Find where the given text appears and provide that cell's center as [X, Y] coordinate. 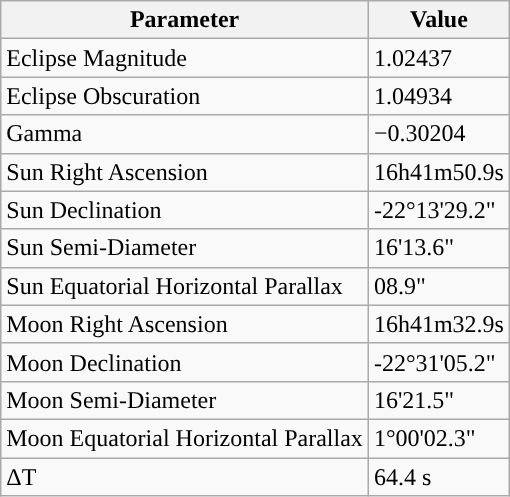
Eclipse Obscuration [185, 96]
Gamma [185, 134]
-22°31'05.2" [438, 362]
16'13.6" [438, 248]
ΔT [185, 477]
1.02437 [438, 58]
16'21.5" [438, 400]
Sun Semi-Diameter [185, 248]
-22°13'29.2" [438, 210]
16h41m50.9s [438, 172]
Moon Declination [185, 362]
1.04934 [438, 96]
Sun Equatorial Horizontal Parallax [185, 286]
Sun Right Ascension [185, 172]
Moon Right Ascension [185, 324]
Moon Semi-Diameter [185, 400]
16h41m32.9s [438, 324]
Value [438, 20]
Eclipse Magnitude [185, 58]
Sun Declination [185, 210]
−0.30204 [438, 134]
Parameter [185, 20]
08.9" [438, 286]
1°00'02.3" [438, 438]
Moon Equatorial Horizontal Parallax [185, 438]
64.4 s [438, 477]
